Locate the cell with the specified text and output its [x, y] center coordinate. 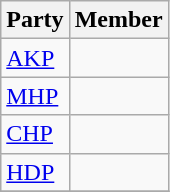
AKP [35, 58]
Member [118, 20]
HDP [35, 172]
MHP [35, 96]
CHP [35, 134]
Party [35, 20]
